Determine the [X, Y] coordinate at the center of the cell enclosing the given text.  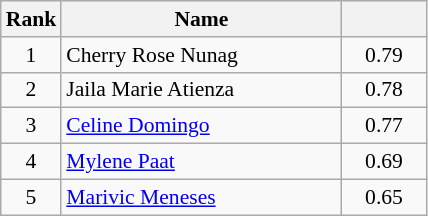
0.79 [384, 55]
Mylene Paat [201, 162]
Jaila Marie Atienza [201, 90]
4 [32, 162]
0.77 [384, 126]
Marivic Meneses [201, 197]
2 [32, 90]
5 [32, 197]
Celine Domingo [201, 126]
0.78 [384, 90]
0.65 [384, 197]
Cherry Rose Nunag [201, 55]
Name [201, 19]
1 [32, 55]
3 [32, 126]
Rank [32, 19]
0.69 [384, 162]
